Detect which cell encompasses the target text, then output its (X, Y) center coordinate. 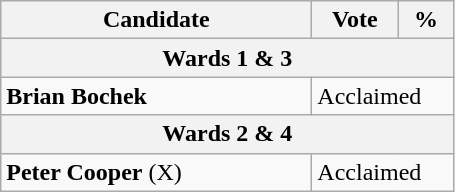
Vote (355, 20)
Brian Bochek (156, 96)
Wards 2 & 4 (228, 134)
% (426, 20)
Candidate (156, 20)
Peter Cooper (X) (156, 172)
Wards 1 & 3 (228, 58)
